Extract the [x, y] coordinate from the center of the cell holding the provided text.  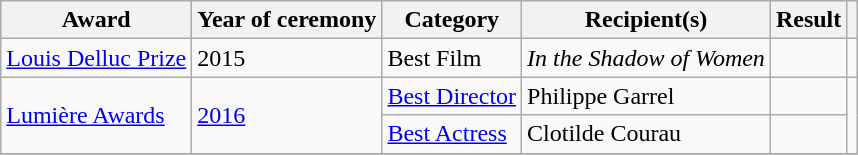
Result [808, 20]
Clotilde Courau [646, 134]
Lumière Awards [96, 115]
2015 [287, 58]
Recipient(s) [646, 20]
2016 [287, 115]
Category [452, 20]
Year of ceremony [287, 20]
Philippe Garrel [646, 96]
Best Actress [452, 134]
Award [96, 20]
Best Film [452, 58]
Louis Delluc Prize [96, 58]
In the Shadow of Women [646, 58]
Best Director [452, 96]
